Locate the cell with the specified text and output its (x, y) center coordinate. 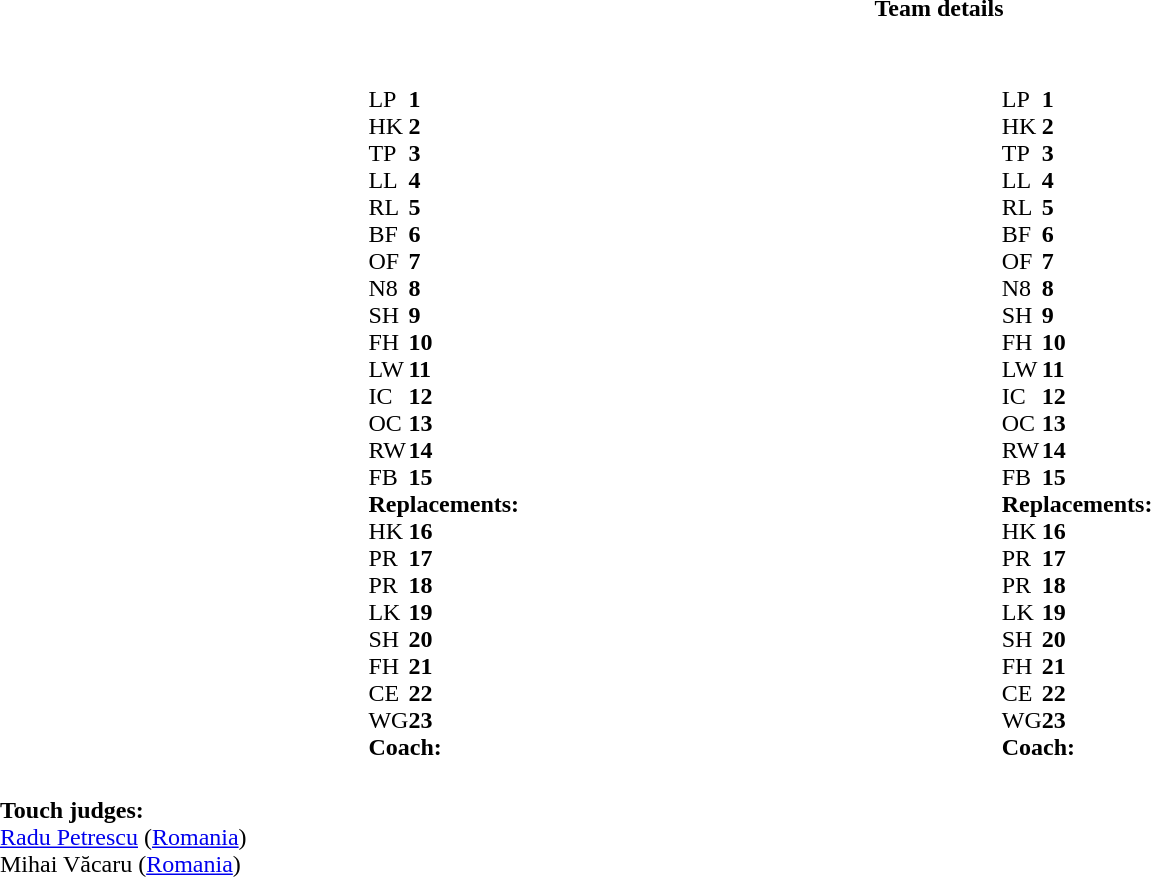
Coach: (444, 748)
LP 1 HK 2 TP 3 LL 4 RL 5 BF 6 OF 7 N8 8 SH 9 FH 10 LW 11 IC 12 OC 13 RW 14 FB 15 Replacements: HK 16 PR 17 PR 18 LK 19 SH 20 FH 21 CE 22 WG 23 Coach: (618, 410)
Replacements: (444, 504)
